Determine the [X, Y] coordinate at the center of the cell enclosing the given text.  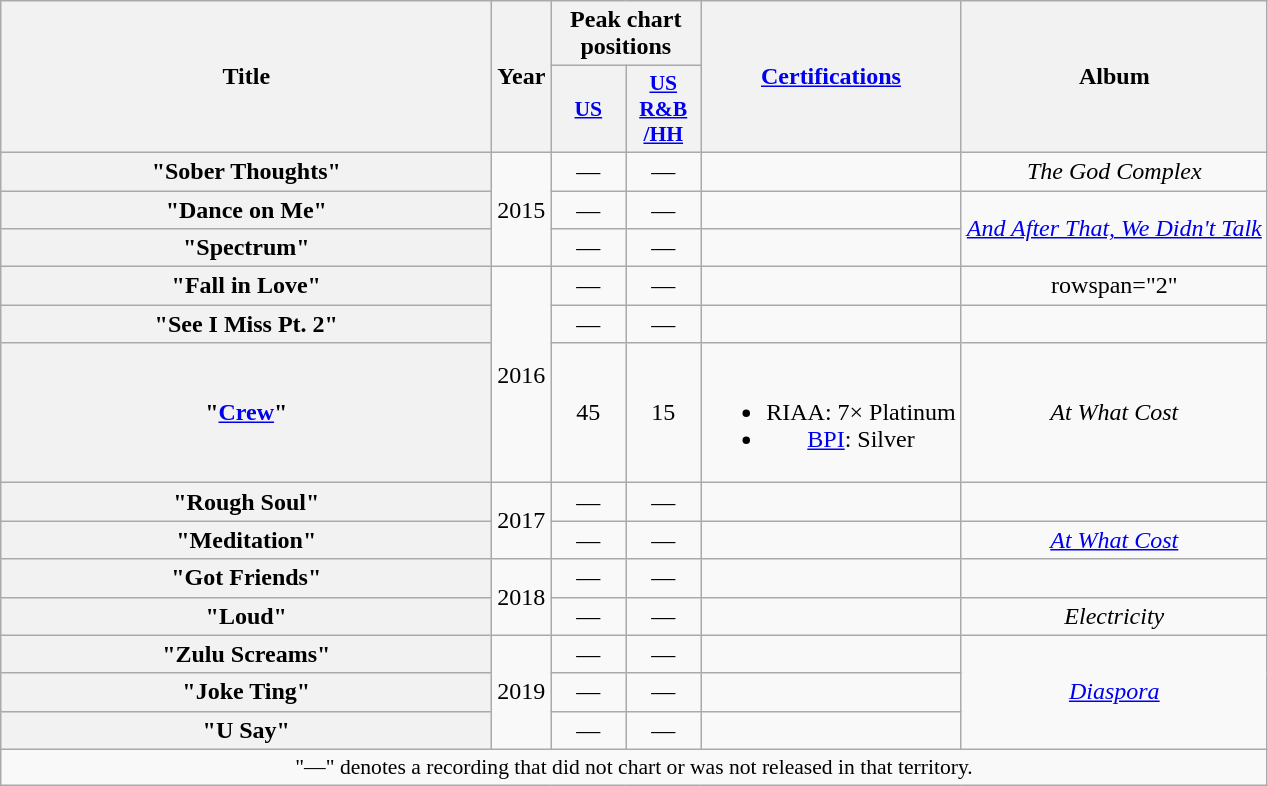
US [588, 110]
15 [664, 413]
"Meditation" [246, 540]
2018 [522, 597]
"Loud" [246, 616]
"Got Friends" [246, 578]
Album [1114, 77]
Electricity [1114, 616]
Diaspora [1114, 692]
Title [246, 77]
"Dance on Me" [246, 209]
"Crew" [246, 413]
Certifications [832, 77]
2015 [522, 209]
Peak chart positions [626, 34]
45 [588, 413]
"See I Miss Pt. 2" [246, 324]
"U Say" [246, 730]
The God Complex [1114, 171]
Year [522, 77]
USR&B/HH [664, 110]
"Sober Thoughts" [246, 171]
"Zulu Screams" [246, 654]
2019 [522, 692]
2017 [522, 521]
"Rough Soul" [246, 502]
2016 [522, 375]
"Fall in Love" [246, 286]
And After That, We Didn't Talk [1114, 228]
"Spectrum" [246, 248]
"Joke Ting" [246, 692]
rowspan="2" [1114, 286]
RIAA: 7× PlatinumBPI: Silver [832, 413]
"—" denotes a recording that did not chart or was not released in that territory. [634, 767]
